Locate the cell with the specified text and output its (X, Y) center coordinate. 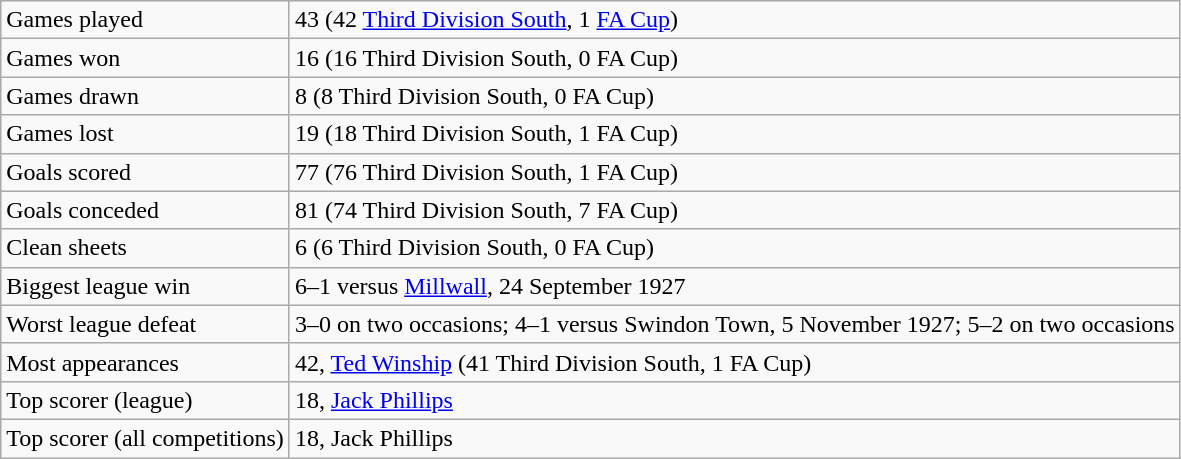
Games lost (146, 134)
Goals conceded (146, 210)
Games played (146, 20)
Games won (146, 58)
6 (6 Third Division South, 0 FA Cup) (734, 248)
Goals scored (146, 172)
6–1 versus Millwall, 24 September 1927 (734, 286)
Worst league defeat (146, 324)
8 (8 Third Division South, 0 FA Cup) (734, 96)
3–0 on two occasions; 4–1 versus Swindon Town, 5 November 1927; 5–2 on two occasions (734, 324)
42, Ted Winship (41 Third Division South, 1 FA Cup) (734, 362)
81 (74 Third Division South, 7 FA Cup) (734, 210)
77 (76 Third Division South, 1 FA Cup) (734, 172)
19 (18 Third Division South, 1 FA Cup) (734, 134)
16 (16 Third Division South, 0 FA Cup) (734, 58)
Top scorer (all competitions) (146, 438)
43 (42 Third Division South, 1 FA Cup) (734, 20)
Clean sheets (146, 248)
Top scorer (league) (146, 400)
Most appearances (146, 362)
Biggest league win (146, 286)
Games drawn (146, 96)
